Determine the (X, Y) coordinate at the center of the cell enclosing the given text.  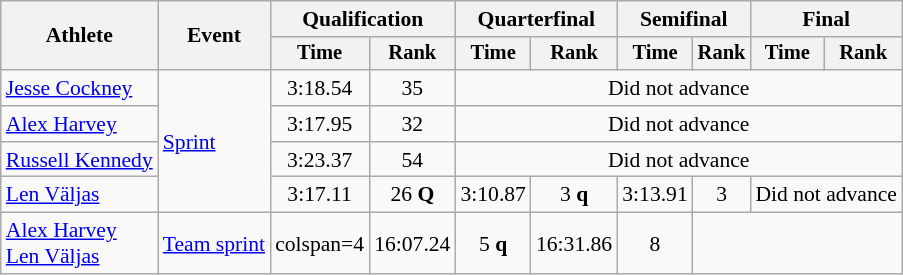
Final (826, 19)
Semifinal (684, 19)
Team sprint (214, 244)
32 (412, 124)
16:07.24 (412, 244)
8 (654, 244)
Qualification (362, 19)
Jesse Cockney (80, 88)
35 (412, 88)
Alex HarveyLen Väljas (80, 244)
Sprint (214, 141)
3:23.37 (320, 160)
Russell Kennedy (80, 160)
26 Q (412, 195)
Len Väljas (80, 195)
Alex Harvey (80, 124)
Quarterfinal (536, 19)
3 q (574, 195)
Athlete (80, 36)
5 q (492, 244)
Event (214, 36)
colspan=4 (320, 244)
16:31.86 (574, 244)
54 (412, 160)
3:10.87 (492, 195)
3:17.11 (320, 195)
3:17.95 (320, 124)
3:18.54 (320, 88)
3:13.91 (654, 195)
3 (722, 195)
